Scan for the cell matching the given text and deliver its [x, y] coordinate at center. 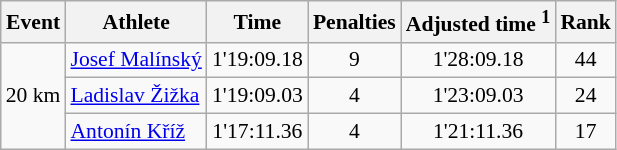
Adjusted time 1 [478, 22]
24 [586, 96]
20 km [34, 96]
1'23:09.03 [478, 96]
9 [354, 60]
Penalties [354, 22]
Ladislav Žižka [136, 96]
1'28:09.18 [478, 60]
1'19:09.03 [258, 96]
Event [34, 22]
1'21:11.36 [478, 132]
Athlete [136, 22]
17 [586, 132]
1'17:11.36 [258, 132]
Time [258, 22]
Antonín Kříž [136, 132]
44 [586, 60]
Rank [586, 22]
1'19:09.18 [258, 60]
Josef Malínský [136, 60]
